Identify which cell holds the provided text, then report its (x, y) central coordinate. 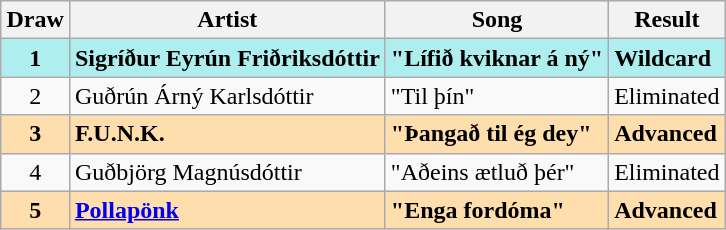
Artist (227, 20)
Sigríður Eyrún Friðriksdóttir (227, 58)
Draw (35, 20)
"Aðeins ætluð þér" (496, 172)
Guðbjörg Magnúsdóttir (227, 172)
1 (35, 58)
Wildcard (667, 58)
"Lífið kviknar á ný" (496, 58)
3 (35, 134)
Song (496, 20)
Pollapönk (227, 210)
"Þangað til ég dey" (496, 134)
2 (35, 96)
"Til þín" (496, 96)
Result (667, 20)
F.U.N.K. (227, 134)
Guðrún Árný Karlsdóttir (227, 96)
"Enga fordóma" (496, 210)
4 (35, 172)
5 (35, 210)
